Provide the (X, Y) coordinate of the cell's center where the given text is located.  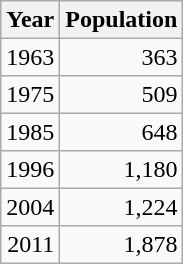
Population (122, 20)
648 (122, 132)
1,180 (122, 170)
1996 (30, 170)
1985 (30, 132)
1975 (30, 94)
363 (122, 56)
2011 (30, 244)
Year (30, 20)
1,224 (122, 206)
1,878 (122, 244)
1963 (30, 56)
2004 (30, 206)
509 (122, 94)
